Capture the cell that displays the provided text and extract its [x, y] central coordinate. 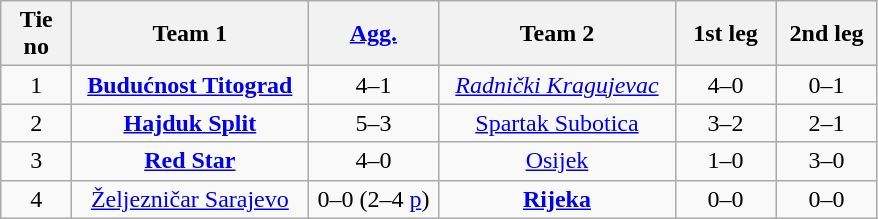
0–0 (2–4 p) [374, 199]
3–0 [826, 161]
Rijeka [557, 199]
4–1 [374, 85]
2–1 [826, 123]
2 [36, 123]
0–1 [826, 85]
Agg. [374, 34]
1–0 [726, 161]
1 [36, 85]
Hajduk Split [190, 123]
Spartak Subotica [557, 123]
2nd leg [826, 34]
Tie no [36, 34]
3 [36, 161]
5–3 [374, 123]
Budućnost Titograd [190, 85]
Team 1 [190, 34]
3–2 [726, 123]
Radnički Kragujevac [557, 85]
Team 2 [557, 34]
4 [36, 199]
Osijek [557, 161]
Željezničar Sarajevo [190, 199]
1st leg [726, 34]
Red Star [190, 161]
